Determine the (X, Y) coordinate at the center of the cell enclosing the given text.  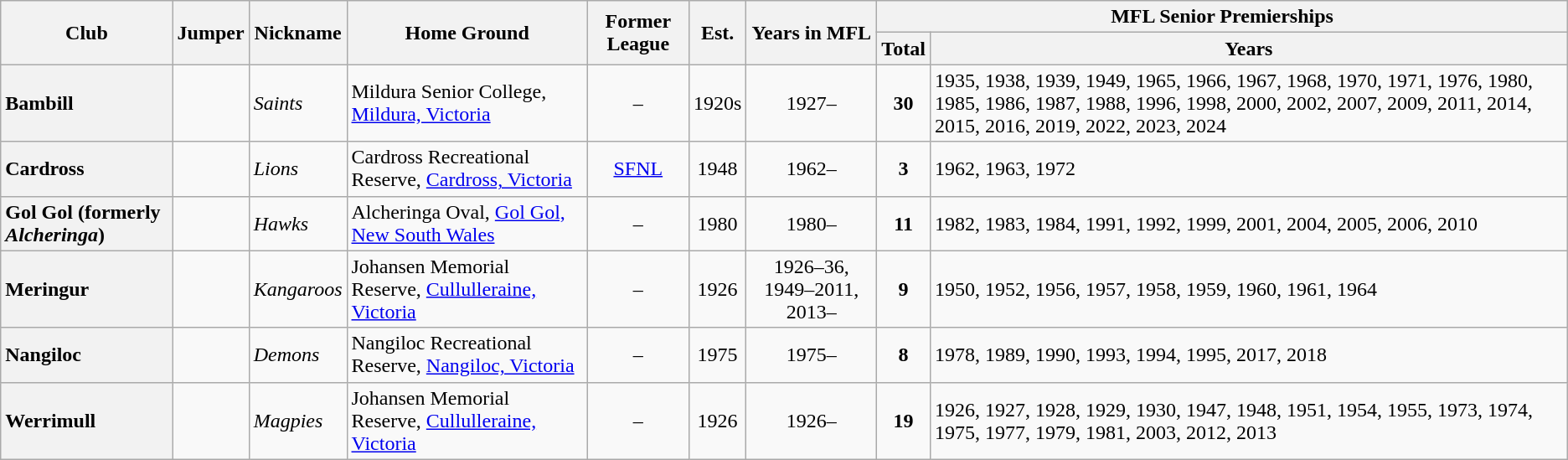
11 (904, 223)
30 (904, 103)
1920s (717, 103)
1926–36, 1949–2011, 2013– (812, 289)
1975– (812, 355)
1978, 1989, 1990, 1993, 1994, 1995, 2017, 2018 (1248, 355)
Jumper (211, 33)
Home Ground (467, 33)
Nangiloc (87, 355)
Kangaroos (298, 289)
1962– (812, 169)
Cardross (87, 169)
Nickname (298, 33)
Hawks (298, 223)
1926, 1927, 1928, 1929, 1930, 1947, 1948, 1951, 1954, 1955, 1973, 1974, 1975, 1977, 1979, 1981, 2003, 2012, 2013 (1248, 421)
Est. (717, 33)
9 (904, 289)
Bambill (87, 103)
Total (904, 49)
1980 (717, 223)
Gol Gol (formerly Alcheringa) (87, 223)
1975 (717, 355)
Lions (298, 169)
Former League (638, 33)
1962, 1963, 1972 (1248, 169)
Years in MFL (812, 33)
Meringur (87, 289)
Mildura Senior College, Mildura, Victoria (467, 103)
MFL Senior Premierships (1222, 17)
1926– (812, 421)
Werrimull (87, 421)
1948 (717, 169)
Years (1248, 49)
8 (904, 355)
Demons (298, 355)
1982, 1983, 1984, 1991, 1992, 1999, 2001, 2004, 2005, 2006, 2010 (1248, 223)
Nangiloc Recreational Reserve, Nangiloc, Victoria (467, 355)
1950, 1952, 1956, 1957, 1958, 1959, 1960, 1961, 1964 (1248, 289)
3 (904, 169)
Cardross Recreational Reserve, Cardross, Victoria (467, 169)
1927– (812, 103)
Saints (298, 103)
Alcheringa Oval, Gol Gol, New South Wales (467, 223)
Magpies (298, 421)
1980– (812, 223)
19 (904, 421)
Club (87, 33)
SFNL (638, 169)
